Extract the (X, Y) coordinate from the center of the cell holding the provided text.  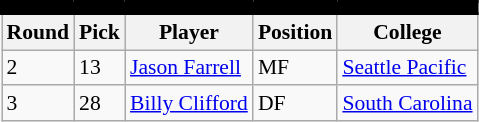
Position (295, 32)
Jason Farrell (189, 68)
College (407, 32)
Pick (100, 32)
Seattle Pacific (407, 68)
South Carolina (407, 104)
MF (295, 68)
Round (38, 32)
Player (189, 32)
28 (100, 104)
2 (38, 68)
13 (100, 68)
Billy Clifford (189, 104)
DF (295, 104)
3 (38, 104)
